Provide the (X, Y) coordinate of the cell's center where the given text is located.  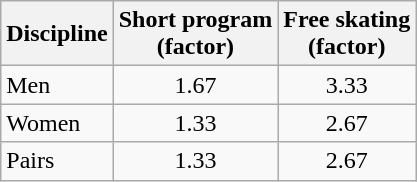
3.33 (347, 85)
Discipline (57, 34)
Women (57, 123)
Men (57, 85)
Pairs (57, 161)
Free skating(factor) (347, 34)
Short program(factor) (196, 34)
1.67 (196, 85)
